Extract the [x, y] coordinate from the center of the cell holding the provided text.  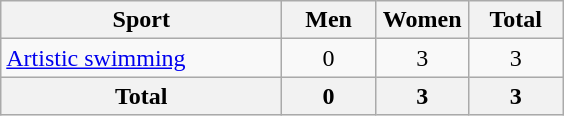
Sport [142, 20]
Artistic swimming [142, 58]
Women [422, 20]
Men [329, 20]
